Scan for the cell matching the given text and deliver its (x, y) coordinate at center. 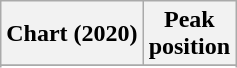
Chart (2020) (72, 34)
Peakposition (189, 34)
